Detect which cell encompasses the target text, then output its (X, Y) center coordinate. 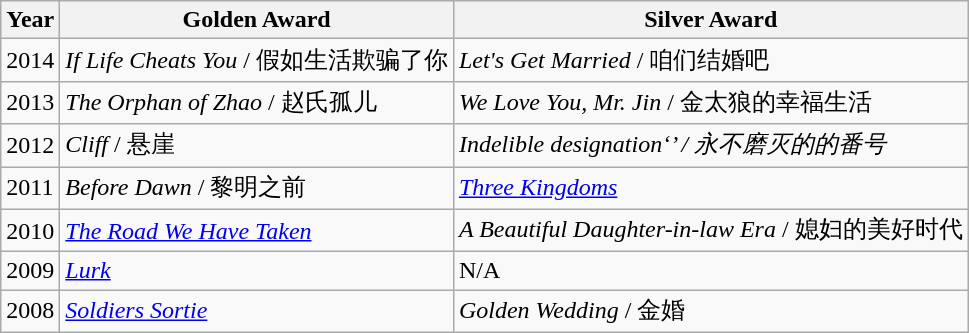
Indelible designation‘’ / 永不磨灭的的番号 (710, 146)
We Love You, Mr. Jin / 金太狼的幸福生活 (710, 102)
Cliff / 悬崖 (257, 146)
2009 (30, 271)
Golden Award (257, 20)
Lurk (257, 271)
2012 (30, 146)
The Orphan of Zhao / 赵氏孤儿 (257, 102)
2010 (30, 230)
2008 (30, 312)
Year (30, 20)
A Beautiful Daughter-in-law Era / 媳妇的美好时代 (710, 230)
Three Kingdoms (710, 188)
2011 (30, 188)
The Road We Have Taken (257, 230)
Silver Award (710, 20)
2013 (30, 102)
Before Dawn / 黎明之前 (257, 188)
Let's Get Married / 咱们结婚吧 (710, 60)
2014 (30, 60)
Golden Wedding / 金婚 (710, 312)
Soldiers Sortie (257, 312)
N/A (710, 271)
If Life Cheats You / 假如生活欺骗了你 (257, 60)
